From the cell containing the given text, extract its center point as [x, y] coordinate. 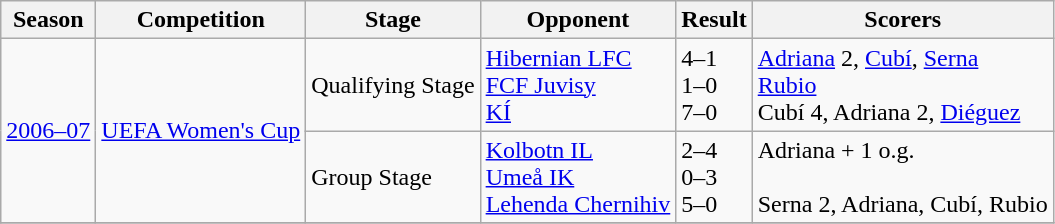
Season [48, 20]
Kolbotn IL Umeå IK Lehenda Chernihiv [578, 177]
Qualifying Stage [393, 85]
Hibernian LFC FCF Juvisy KÍ [578, 85]
Competition [201, 20]
2006–07 [48, 131]
4–11–07–0 [714, 85]
Result [714, 20]
Scorers [902, 20]
Adriana 2, Cubí, SernaRubioCubí 4, Adriana 2, Diéguez [902, 85]
Opponent [578, 20]
Stage [393, 20]
Adriana + 1 o.g.Serna 2, Adriana, Cubí, Rubio [902, 177]
Group Stage [393, 177]
2–40–35–0 [714, 177]
UEFA Women's Cup [201, 131]
